Return (x, y) of the center of cell containing provided text 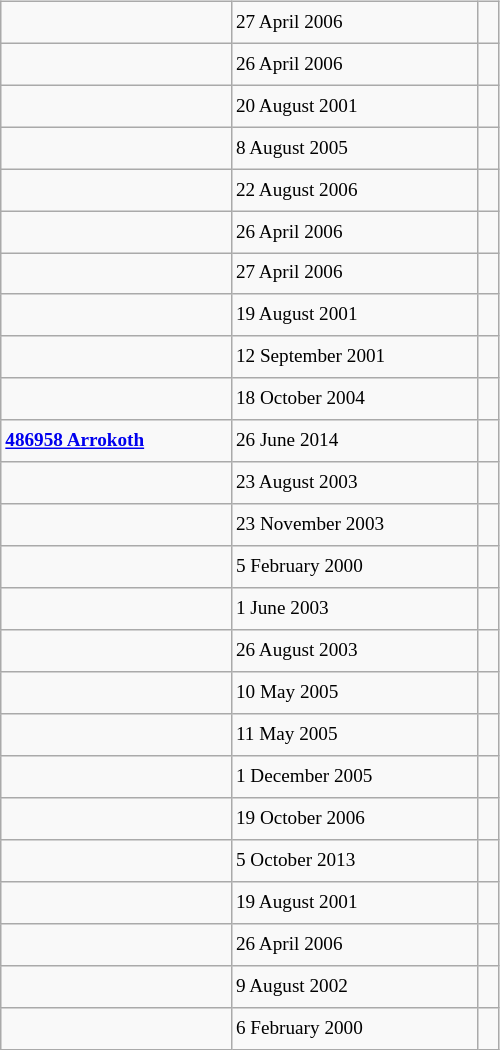
8 August 2005 (354, 148)
1 December 2005 (354, 777)
11 May 2005 (354, 735)
23 August 2003 (354, 483)
23 November 2003 (354, 525)
5 February 2000 (354, 567)
19 October 2006 (354, 819)
9 August 2002 (354, 986)
12 September 2001 (354, 357)
26 August 2003 (354, 651)
6 February 2000 (354, 1028)
22 August 2006 (354, 190)
10 May 2005 (354, 693)
486958 Arrokoth (116, 441)
18 October 2004 (354, 399)
26 June 2014 (354, 441)
20 August 2001 (354, 106)
1 June 2003 (354, 609)
5 October 2013 (354, 861)
